Identify which cell holds the provided text, then report its (x, y) central coordinate. 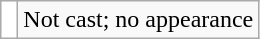
Not cast; no appearance (138, 20)
